Determine the [X, Y] coordinate at the center of the cell enclosing the given text.  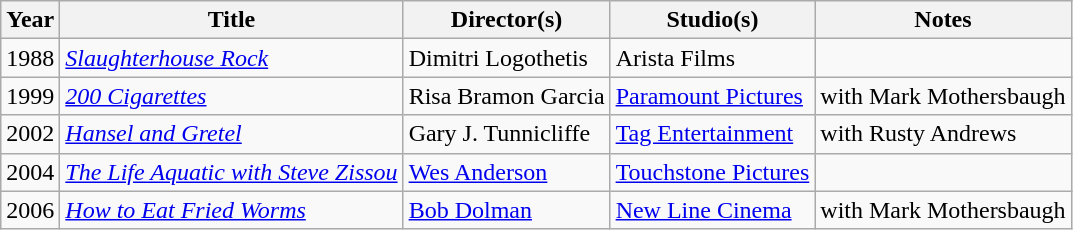
The Life Aquatic with Steve Zissou [232, 172]
Gary J. Tunnicliffe [506, 134]
Paramount Pictures [712, 96]
Bob Dolman [506, 210]
Notes [943, 20]
with Rusty Andrews [943, 134]
Touchstone Pictures [712, 172]
Title [232, 20]
2004 [30, 172]
Risa Bramon Garcia [506, 96]
How to Eat Fried Worms [232, 210]
Wes Anderson [506, 172]
1999 [30, 96]
1988 [30, 58]
Hansel and Gretel [232, 134]
200 Cigarettes [232, 96]
Dimitri Logothetis [506, 58]
2006 [30, 210]
New Line Cinema [712, 210]
Studio(s) [712, 20]
Year [30, 20]
Director(s) [506, 20]
Arista Films [712, 58]
2002 [30, 134]
Tag Entertainment [712, 134]
Slaughterhouse Rock [232, 58]
